Return the [X, Y] coordinate for the center point of the cell that contains the specified text.  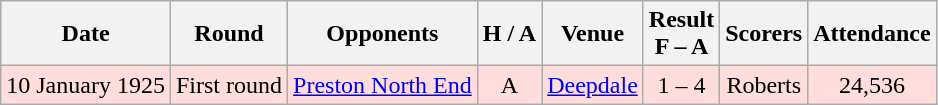
Preston North End [383, 85]
Attendance [872, 34]
Venue [593, 34]
First round [228, 85]
H / A [509, 34]
Date [86, 34]
ResultF – A [681, 34]
1 – 4 [681, 85]
Roberts [764, 85]
10 January 1925 [86, 85]
24,536 [872, 85]
Opponents [383, 34]
Scorers [764, 34]
Round [228, 34]
Deepdale [593, 85]
A [509, 85]
